Detect which cell encompasses the target text, then output its (X, Y) center coordinate. 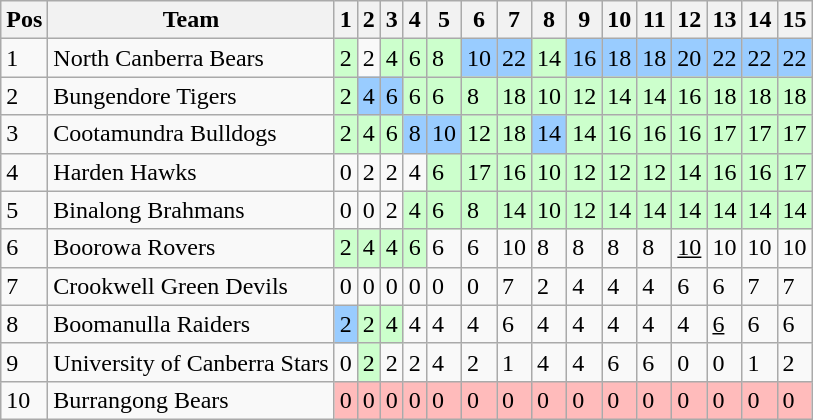
North Canberra Bears (191, 58)
Harden Hawks (191, 172)
Binalong Brahmans (191, 210)
Team (191, 20)
15 (794, 20)
Bungendore Tigers (191, 96)
Pos (24, 20)
Boorowa Rovers (191, 248)
Crookwell Green Devils (191, 286)
13 (724, 20)
20 (690, 58)
Cootamundra Bulldogs (191, 134)
Burrangong Bears (191, 400)
University of Canberra Stars (191, 362)
11 (654, 20)
Boomanulla Raiders (191, 324)
